Detect which cell encompasses the target text, then output its [X, Y] center coordinate. 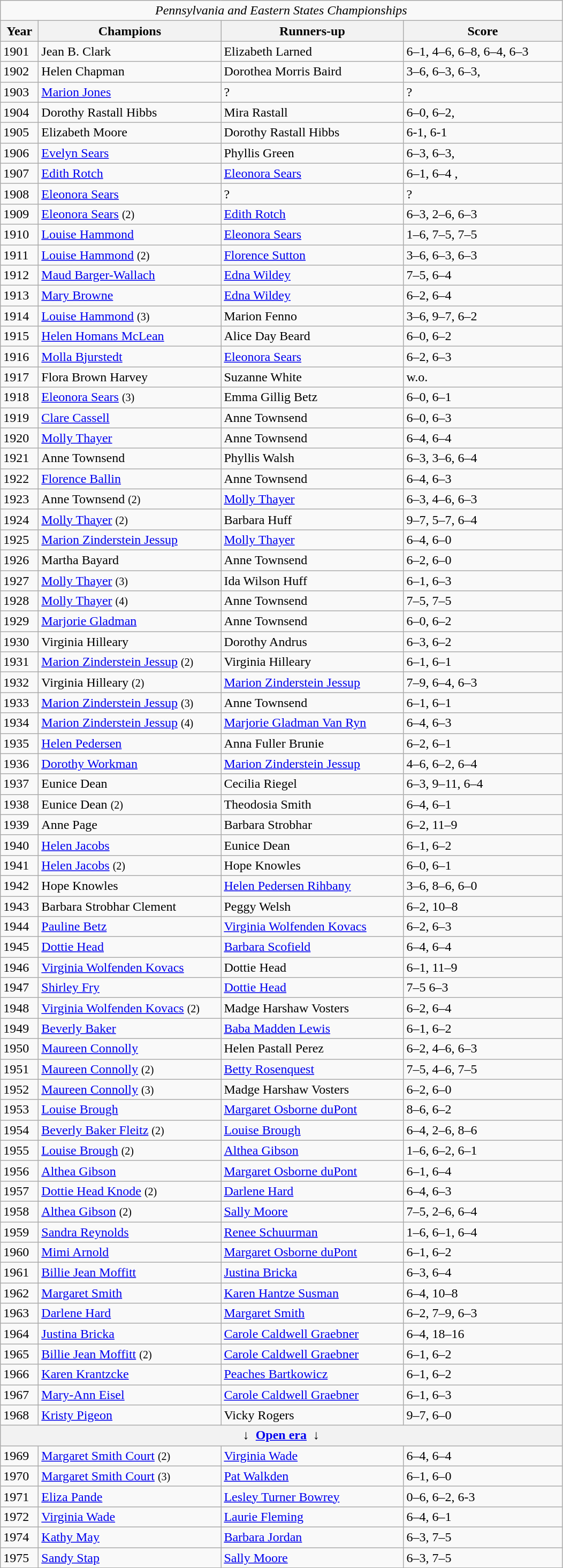
Margaret Smith Court (3) [130, 1476]
1907 [19, 173]
Beverly Baker Fleitz (2) [130, 1130]
Louise Hammond (2) [130, 255]
1909 [19, 214]
Champions [130, 31]
Flora Brown Harvey [130, 377]
1911 [19, 255]
Dorothy Workman [130, 764]
1–6, 6–1, 6–4 [483, 1232]
Mary-Ann Eisel [130, 1395]
6–3, 6–4 [483, 1273]
Anna Fuller Brunie [313, 743]
1927 [19, 580]
Jean B. Clark [130, 51]
1959 [19, 1232]
1910 [19, 234]
1953 [19, 1110]
1938 [19, 804]
Virginia Hilleary (2) [130, 682]
Marjorie Gladman [130, 621]
1968 [19, 1415]
6–3, 9–11, 6–4 [483, 784]
1936 [19, 764]
4–6, 6–2, 6–4 [483, 764]
Marion Zinderstein Jessup (3) [130, 703]
1949 [19, 1028]
1923 [19, 499]
1937 [19, 784]
1903 [19, 92]
6-1, 6-1 [483, 133]
1972 [19, 1517]
1933 [19, 703]
1904 [19, 112]
1971 [19, 1496]
Karen Krantzcke [130, 1374]
6–4, 18–16 [483, 1334]
Mary Browne [130, 296]
1966 [19, 1374]
Marion Fenno [313, 316]
1939 [19, 825]
1945 [19, 947]
Barbara Huff [313, 519]
1955 [19, 1150]
Louise Brough (2) [130, 1150]
Maureen Connolly [130, 1049]
w.o. [483, 377]
1919 [19, 418]
Vicky Rogers [313, 1415]
1952 [19, 1089]
1963 [19, 1313]
Shirley Fry [130, 988]
Molly Thayer (4) [130, 601]
7–5, 2–6, 6–4 [483, 1211]
Barbara Strobhar Clement [130, 906]
1916 [19, 357]
Emma Gillig Betz [313, 397]
6–3, 6–2 [483, 642]
1940 [19, 845]
1947 [19, 988]
Pennsylvania and Eastern States Championships [281, 11]
Pauline Betz [130, 927]
Eleonora Sears (2) [130, 214]
1932 [19, 682]
Runners-up [313, 31]
Marjorie Gladman Van Ryn [313, 723]
1905 [19, 133]
6–3, 3–6, 6–4 [483, 458]
Peggy Welsh [313, 906]
Betty Rosenquest [313, 1069]
9–7, 5–7, 6–4 [483, 519]
1954 [19, 1130]
Eleonora Sears (3) [130, 397]
1969 [19, 1456]
Ida Wilson Huff [313, 580]
Louise Hammond (3) [130, 316]
1922 [19, 479]
Phyllis Walsh [313, 458]
Kathy May [130, 1537]
1926 [19, 560]
6–2, 11–9 [483, 825]
1967 [19, 1395]
Beverly Baker [130, 1028]
Theodosia Smith [313, 804]
1915 [19, 336]
Martha Bayard [130, 560]
1965 [19, 1354]
Billie Jean Moffitt (2) [130, 1354]
3–6, 6–3, 6–3, [483, 72]
6–2, 6–1 [483, 743]
6–3, 6–3, [483, 153]
Barbara Scofield [313, 947]
Sandy Stap [130, 1558]
6–4, 6–0 [483, 540]
1908 [19, 194]
Anne Townsend (2) [130, 499]
1914 [19, 316]
1970 [19, 1476]
0–6, 6–2, 6-3 [483, 1496]
Helen Chapman [130, 72]
8–6, 6–2 [483, 1110]
Laurie Fleming [313, 1517]
1950 [19, 1049]
Helen Pedersen Rihbany [313, 886]
Louise Hammond [130, 234]
7–9, 6–4, 6–3 [483, 682]
Helen Jacobs (2) [130, 865]
1934 [19, 723]
7–5, 6–4 [483, 275]
Elizabeth Moore [130, 133]
6–1, 6–4 [483, 1171]
Clare Cassell [130, 418]
Marion Zinderstein Jessup (2) [130, 662]
3–6, 6–3, 6–3 [483, 255]
Helen Jacobs [130, 845]
1906 [19, 153]
Anne Page [130, 825]
Score [483, 31]
6–4, 10–8 [483, 1293]
1913 [19, 296]
Maureen Connolly (2) [130, 1069]
1930 [19, 642]
Barbara Strobhar [313, 825]
Helen Homans McLean [130, 336]
Peaches Bartkowicz [313, 1374]
Barbara Jordan [313, 1537]
Marion Jones [130, 92]
1917 [19, 377]
1958 [19, 1211]
1942 [19, 886]
Florence Sutton [313, 255]
Billie Jean Moffitt [130, 1273]
Karen Hantze Susman [313, 1293]
Kristy Pigeon [130, 1415]
Suzanne White [313, 377]
Molly Thayer (2) [130, 519]
Margaret Smith Court (2) [130, 1456]
1975 [19, 1558]
Baba Madden Lewis [313, 1028]
1925 [19, 540]
Alice Day Beard [313, 336]
1901 [19, 51]
1902 [19, 72]
6–2, 7–9, 6–3 [483, 1313]
1920 [19, 438]
1974 [19, 1537]
Cecilia Riegel [313, 784]
6–2, 10–8 [483, 906]
1964 [19, 1334]
7–5, 4–6, 7–5 [483, 1069]
Eunice Dean (2) [130, 804]
1941 [19, 865]
Year [19, 31]
1944 [19, 927]
1–6, 6–2, 6–1 [483, 1150]
7–5 6–3 [483, 988]
3–6, 9–7, 6–2 [483, 316]
9–7, 6–0 [483, 1415]
↓ Open era ↓ [281, 1435]
Molly Thayer (3) [130, 580]
Maureen Connolly (3) [130, 1089]
3–6, 8–6, 6–0 [483, 886]
1960 [19, 1252]
6–1, 4–6, 6–8, 6–4, 6–3 [483, 51]
1921 [19, 458]
6–4, 2–6, 8–6 [483, 1130]
Helen Pastall Perez [313, 1049]
Virginia Wolfenden Kovacs (2) [130, 1008]
1956 [19, 1171]
6–3, 2–6, 6–3 [483, 214]
Helen Pedersen [130, 743]
6–1, 11–9 [483, 967]
1946 [19, 967]
1924 [19, 519]
Maud Barger-Wallach [130, 275]
Florence Ballin [130, 479]
Lesley Turner Bowrey [313, 1496]
Phyllis Green [313, 153]
1961 [19, 1273]
7–5, 7–5 [483, 601]
6–3, 4–6, 6–3 [483, 499]
Pat Walkden [313, 1476]
Evelyn Sears [130, 153]
Althea Gibson (2) [130, 1211]
1931 [19, 662]
Elizabeth Larned [313, 51]
Sandra Reynolds [130, 1232]
Mimi Arnold [130, 1252]
1962 [19, 1293]
1929 [19, 621]
1957 [19, 1191]
1943 [19, 906]
Renee Schuurman [313, 1232]
6–1, 6–0 [483, 1476]
Molla Bjurstedt [130, 357]
1918 [19, 397]
1951 [19, 1069]
6–0, 6–2, [483, 112]
Mira Rastall [313, 112]
1912 [19, 275]
1948 [19, 1008]
6–0, 6–3 [483, 418]
Marion Zinderstein Jessup (4) [130, 723]
6–1, 6–4 , [483, 173]
Dorothy Andrus [313, 642]
Dorothea Morris Baird [313, 72]
1935 [19, 743]
1–6, 7–5, 7–5 [483, 234]
Eliza Pande [130, 1496]
Dottie Head Knode (2) [130, 1191]
1928 [19, 601]
6–2, 4–6, 6–3 [483, 1049]
